Find where the given text appears and provide that cell's center as [x, y] coordinate. 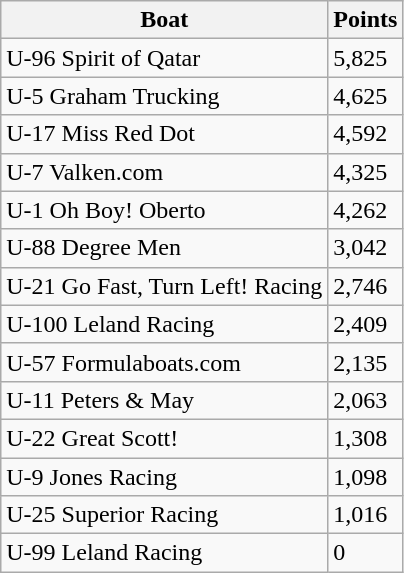
4,625 [366, 96]
2,746 [366, 286]
U-5 Graham Trucking [164, 96]
U-7 Valken.com [164, 172]
5,825 [366, 58]
U-99 Leland Racing [164, 553]
2,063 [366, 400]
U-96 Spirit of Qatar [164, 58]
U-9 Jones Racing [164, 477]
U-25 Superior Racing [164, 515]
U-21 Go Fast, Turn Left! Racing [164, 286]
3,042 [366, 248]
Points [366, 20]
1,098 [366, 477]
U-17 Miss Red Dot [164, 134]
0 [366, 553]
4,325 [366, 172]
U-100 Leland Racing [164, 324]
U-88 Degree Men [164, 248]
U-57 Formulaboats.com [164, 362]
U-11 Peters & May [164, 400]
U-1 Oh Boy! Oberto [164, 210]
2,409 [366, 324]
Boat [164, 20]
4,262 [366, 210]
2,135 [366, 362]
1,308 [366, 438]
4,592 [366, 134]
1,016 [366, 515]
U-22 Great Scott! [164, 438]
